Find where the given text appears and provide that cell's center as [x, y] coordinate. 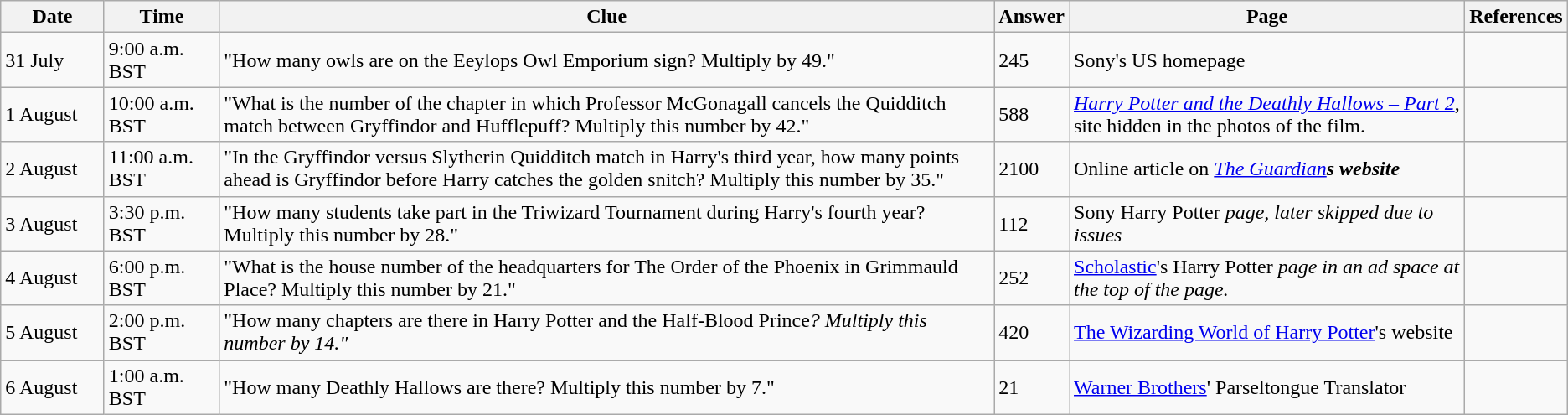
Online article on The Guardians website [1266, 169]
1 August [53, 114]
9:00 a.m. BST [161, 60]
112 [1032, 223]
4 August [53, 278]
Time [161, 17]
588 [1032, 114]
"How many owls are on the Eeylops Owl Emporium sign? Multiply by 49." [606, 60]
5 August [53, 332]
Sony's US homepage [1266, 60]
10:00 a.m. BST [161, 114]
Sony Harry Potter page, later skipped due to issues [1266, 223]
2100 [1032, 169]
6 August [53, 387]
11:00 a.m. BST [161, 169]
The Wizarding World of Harry Potter's website [1266, 332]
Warner Brothers' Parseltongue Translator [1266, 387]
252 [1032, 278]
2:00 p.m. BST [161, 332]
Answer [1032, 17]
3:30 p.m. BST [161, 223]
6:00 p.m. BST [161, 278]
420 [1032, 332]
Page [1266, 17]
Date [53, 17]
References [1516, 17]
1:00 a.m. BST [161, 387]
3 August [53, 223]
"How many Deathly Hallows are there? Multiply this number by 7." [606, 387]
Clue [606, 17]
"How many students take part in the Triwizard Tournament during Harry's fourth year? Multiply this number by 28." [606, 223]
31 July [53, 60]
245 [1032, 60]
Scholastic's Harry Potter page in an ad space at the top of the page. [1266, 278]
"How many chapters are there in Harry Potter and the Half-Blood Prince? Multiply this number by 14." [606, 332]
Harry Potter and the Deathly Hallows – Part 2, site hidden in the photos of the film. [1266, 114]
"What is the house number of the headquarters for The Order of the Phoenix in Grimmauld Place? Multiply this number by 21." [606, 278]
2 August [53, 169]
21 [1032, 387]
